Detect which cell encompasses the target text, then output its [X, Y] center coordinate. 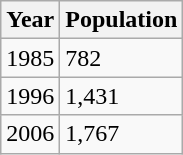
1,431 [122, 96]
1985 [30, 58]
1996 [30, 96]
1,767 [122, 134]
2006 [30, 134]
Year [30, 20]
782 [122, 58]
Population [122, 20]
